Output the [x, y] coordinate of the center of the cell containing the given text.  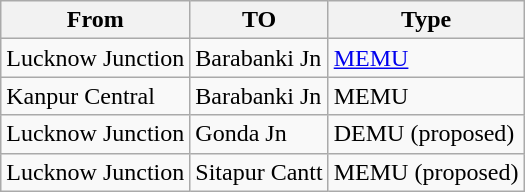
From [96, 20]
Sitapur Cantt [259, 172]
DEMU (proposed) [426, 134]
Kanpur Central [96, 96]
MEMU (proposed) [426, 172]
TO [259, 20]
Gonda Jn [259, 134]
Type [426, 20]
